Output the [X, Y] coordinate of the center of the cell containing the given text.  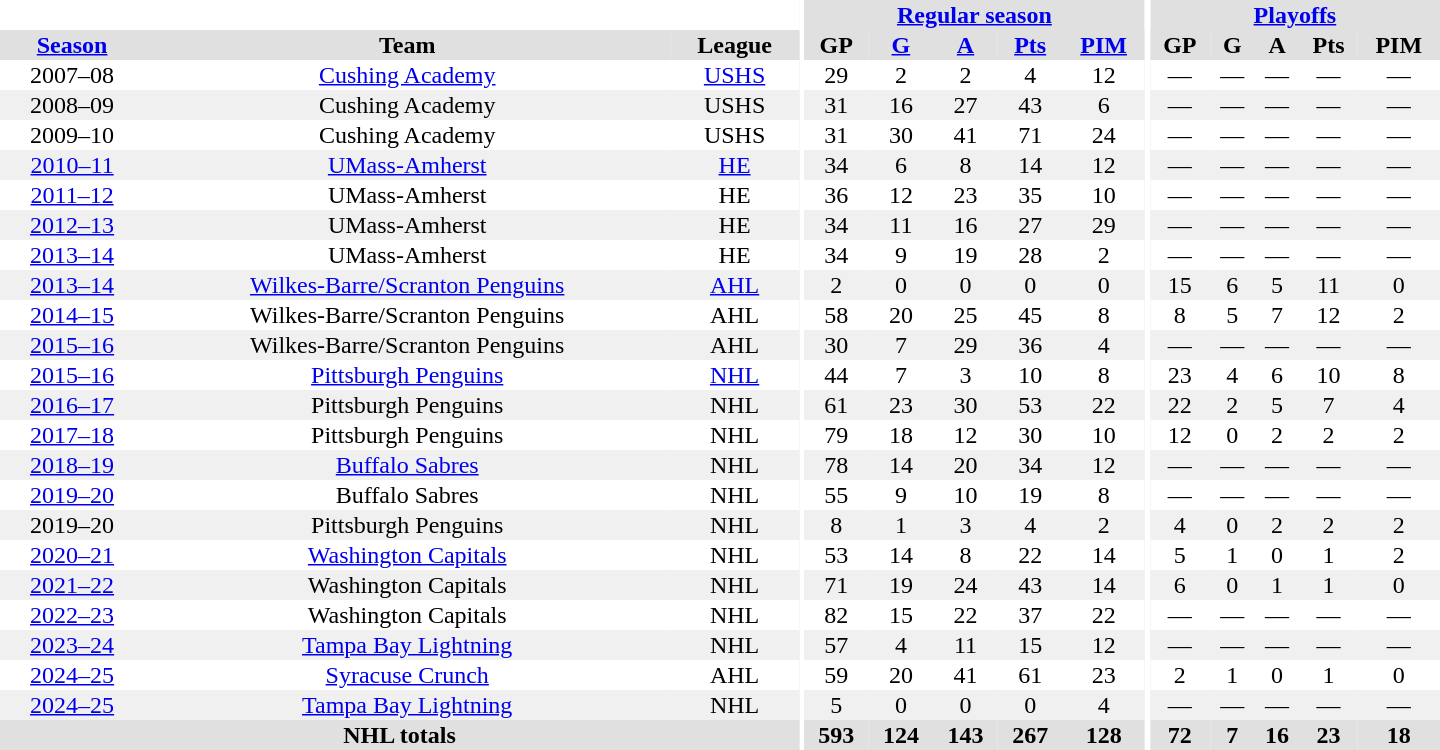
2012–13 [72, 225]
143 [966, 735]
Regular season [974, 15]
2023–24 [72, 645]
2021–22 [72, 585]
2018–19 [72, 465]
2016–17 [72, 405]
Season [72, 45]
44 [836, 375]
2008–09 [72, 105]
2007–08 [72, 75]
593 [836, 735]
Playoffs [1295, 15]
267 [1030, 735]
58 [836, 315]
2011–12 [72, 195]
Syracuse Crunch [407, 675]
55 [836, 495]
82 [836, 615]
2009–10 [72, 135]
79 [836, 435]
45 [1030, 315]
2020–21 [72, 555]
28 [1030, 255]
2017–18 [72, 435]
57 [836, 645]
128 [1103, 735]
72 [1180, 735]
NHL totals [400, 735]
2014–15 [72, 315]
2022–23 [72, 615]
25 [966, 315]
78 [836, 465]
League [734, 45]
Team [407, 45]
2010–11 [72, 165]
124 [902, 735]
35 [1030, 195]
37 [1030, 615]
59 [836, 675]
